For the text-containing cell, return its midpoint in (X, Y) coordinate format. 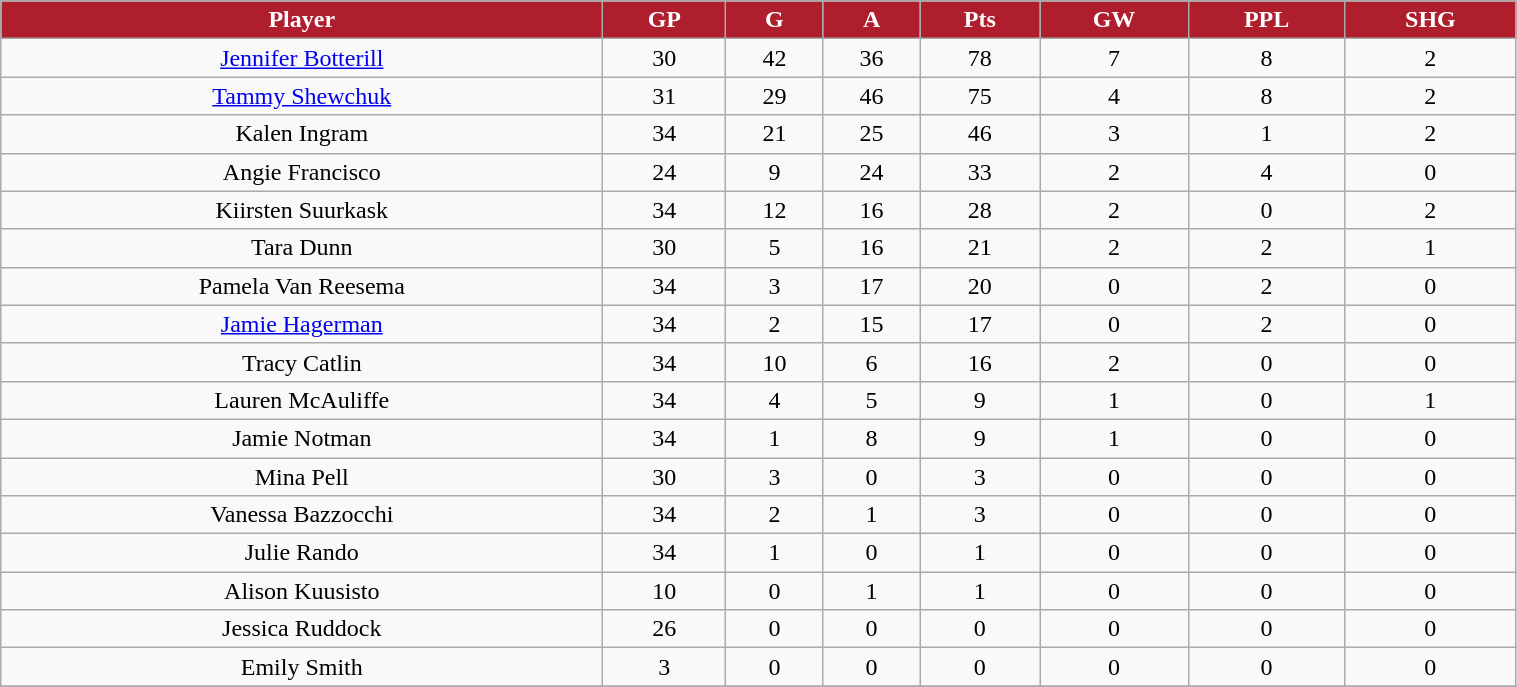
20 (980, 286)
Tammy Shewchuk (302, 96)
7 (1114, 58)
Lauren McAuliffe (302, 400)
Jessica Ruddock (302, 629)
PPL (1266, 20)
78 (980, 58)
Jennifer Botterill (302, 58)
GW (1114, 20)
12 (774, 210)
Kalen Ingram (302, 134)
GP (664, 20)
75 (980, 96)
36 (872, 58)
Player (302, 20)
Pts (980, 20)
25 (872, 134)
28 (980, 210)
Jamie Notman (302, 438)
26 (664, 629)
31 (664, 96)
Tracy Catlin (302, 362)
Tara Dunn (302, 248)
29 (774, 96)
G (774, 20)
Julie Rando (302, 553)
Vanessa Bazzocchi (302, 515)
15 (872, 324)
Angie Francisco (302, 172)
Alison Kuusisto (302, 591)
Kiirsten Suurkask (302, 210)
6 (872, 362)
Mina Pell (302, 477)
33 (980, 172)
SHG (1430, 20)
42 (774, 58)
A (872, 20)
Pamela Van Reesema (302, 286)
Emily Smith (302, 667)
Jamie Hagerman (302, 324)
